Capture the cell that displays the provided text and extract its [x, y] central coordinate. 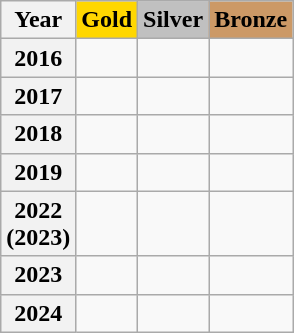
2023 [38, 275]
2018 [38, 134]
2016 [38, 58]
Year [38, 20]
Gold [107, 20]
2017 [38, 96]
2024 [38, 313]
Silver [174, 20]
Bronze [251, 20]
2022(2023) [38, 224]
2019 [38, 172]
